Identify which cell holds the provided text, then report its (X, Y) central coordinate. 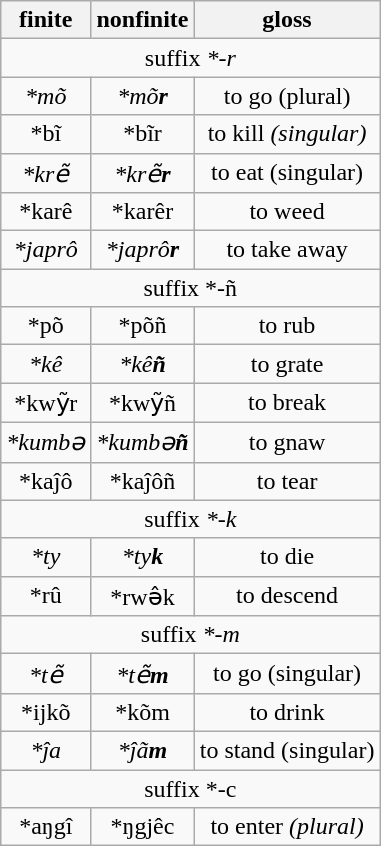
to stand (singular) (287, 750)
suffix *-m (190, 635)
to gnaw (287, 442)
*tẽ (46, 674)
to eat (singular) (287, 173)
gloss (287, 20)
*ĵãm (142, 750)
*krẽ (46, 173)
*karêr (142, 212)
to kill (singular) (287, 134)
*japrô (46, 250)
*rwə̂k (142, 596)
nonfinite (142, 20)
to go (singular) (287, 674)
to rub (287, 326)
*tẽm (142, 674)
*ijkõ (46, 712)
*kwỹr (46, 403)
*ŋgjêc (142, 827)
to weed (287, 212)
*kaĵô (46, 481)
suffix *-k (190, 519)
to take away (287, 250)
*kwỹñ (142, 403)
to grate (287, 364)
suffix *-r (190, 58)
*rû (46, 596)
to go (plural) (287, 96)
*kêñ (142, 364)
*põñ (142, 326)
to drink (287, 712)
*bĩ (46, 134)
*kõm (142, 712)
*mõr (142, 96)
*ĵa (46, 750)
*kumbəñ (142, 442)
*mõ (46, 96)
suffix *-c (190, 789)
suffix *-ñ (190, 288)
to enter (plural) (287, 827)
to die (287, 557)
to tear (287, 481)
*tyk (142, 557)
*ty (46, 557)
*japrôr (142, 250)
to descend (287, 596)
*põ (46, 326)
*kumbə (46, 442)
*kaĵôñ (142, 481)
finite (46, 20)
to break (287, 403)
*aŋgî (46, 827)
*kê (46, 364)
*krẽr (142, 173)
*karê (46, 212)
*bĩr (142, 134)
